Return (X, Y) of the center of cell containing provided text 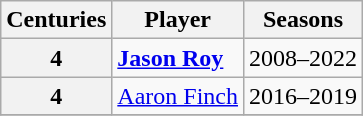
Player (178, 20)
Jason Roy (178, 58)
Centuries (56, 20)
2016–2019 (304, 96)
Seasons (304, 20)
Aaron Finch (178, 96)
2008–2022 (304, 58)
